Determine the [x, y] coordinate at the center of the cell enclosing the given text.  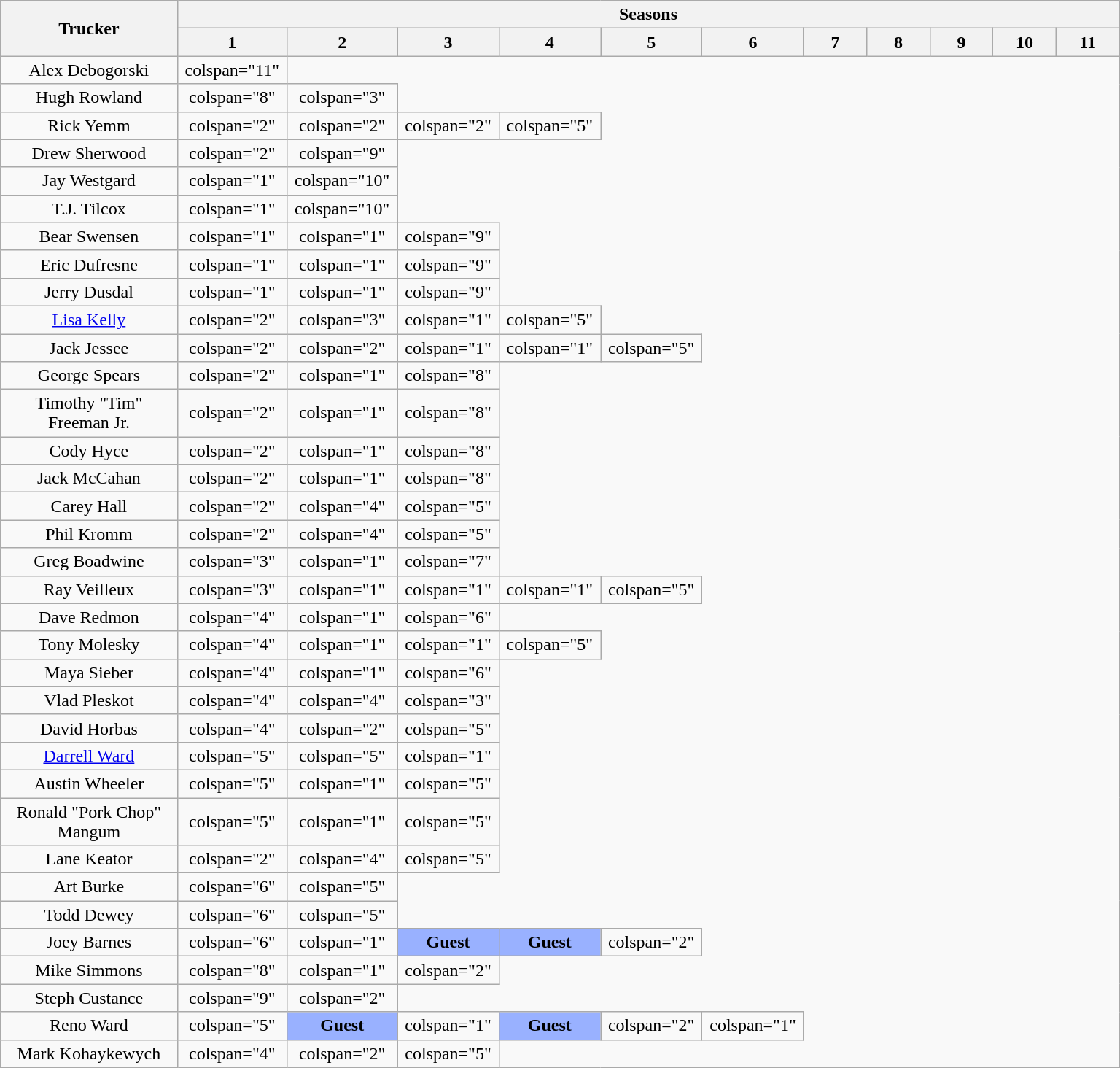
Alex Debogorski [89, 70]
colspan="11" [232, 70]
11 [1088, 42]
Jerry Dusdal [89, 292]
Cody Hyce [89, 451]
4 [550, 42]
3 [448, 42]
colspan="7" [448, 562]
Art Burke [89, 887]
1 [232, 42]
Vlad Pleskot [89, 700]
Seasons [648, 15]
Mark Kohaykewych [89, 1053]
Ronald "Pork Chop" Mangum [89, 821]
Jack Jessee [89, 348]
Joey Barnes [89, 943]
Phil Kromm [89, 534]
George Spears [89, 376]
5 [652, 42]
2 [341, 42]
Lisa Kelly [89, 320]
9 [961, 42]
Greg Boadwine [89, 562]
Bear Swensen [89, 236]
Lane Keator [89, 859]
Rick Yemm [89, 125]
Timothy "Tim" Freeman Jr. [89, 413]
6 [752, 42]
Dave Redmon [89, 617]
Tony Molesky [89, 645]
10 [1025, 42]
Jay Westgard [89, 181]
7 [836, 42]
Ray Veilleux [89, 589]
Mike Simmons [89, 970]
Todd Dewey [89, 915]
Eric Dufresne [89, 264]
Trucker [89, 28]
Reno Ward [89, 1026]
T.J. Tilcox [89, 209]
David Horbas [89, 728]
8 [898, 42]
Maya Sieber [89, 673]
Drew Sherwood [89, 153]
Steph Custance [89, 998]
Carey Hall [89, 506]
Jack McCahan [89, 479]
Hugh Rowland [89, 98]
Darrell Ward [89, 756]
Austin Wheeler [89, 783]
